Detect which cell encompasses the target text, then output its [X, Y] center coordinate. 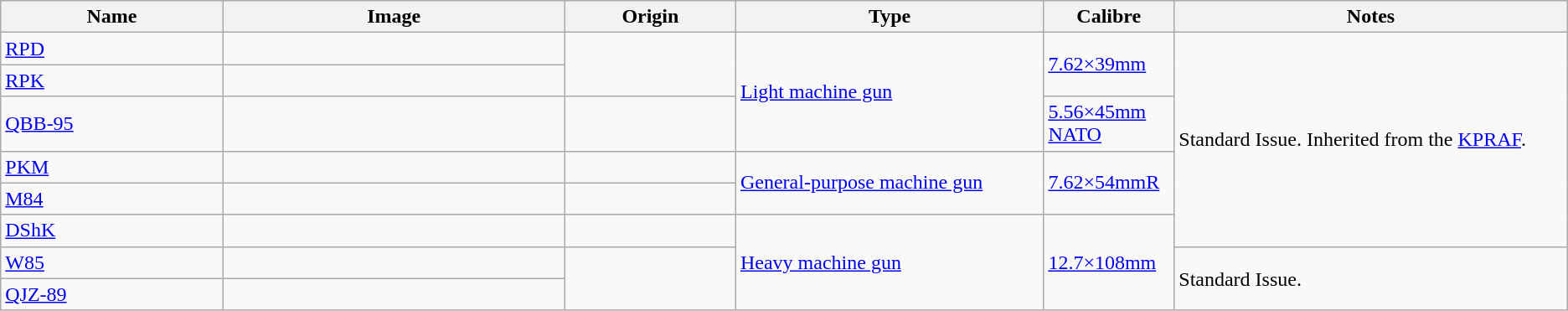
Light machine gun [890, 92]
M84 [112, 199]
QJZ-89 [112, 294]
QBB-95 [112, 124]
Heavy machine gun [890, 262]
12.7×108mm [1109, 262]
Standard Issue. Inherited from the KPRAF. [1371, 139]
General-purpose machine gun [890, 183]
RPD [112, 49]
Type [890, 17]
Image [394, 17]
Notes [1371, 17]
W85 [112, 262]
7.62×54mmR [1109, 183]
5.56×45mm NATO [1109, 124]
Calibre [1109, 17]
RPK [112, 80]
7.62×39mm [1109, 65]
Standard Issue. [1371, 278]
DShK [112, 231]
Name [112, 17]
PKM [112, 167]
Origin [650, 17]
